Search for the cell housing the specified text and yield its [X, Y] center coordinate. 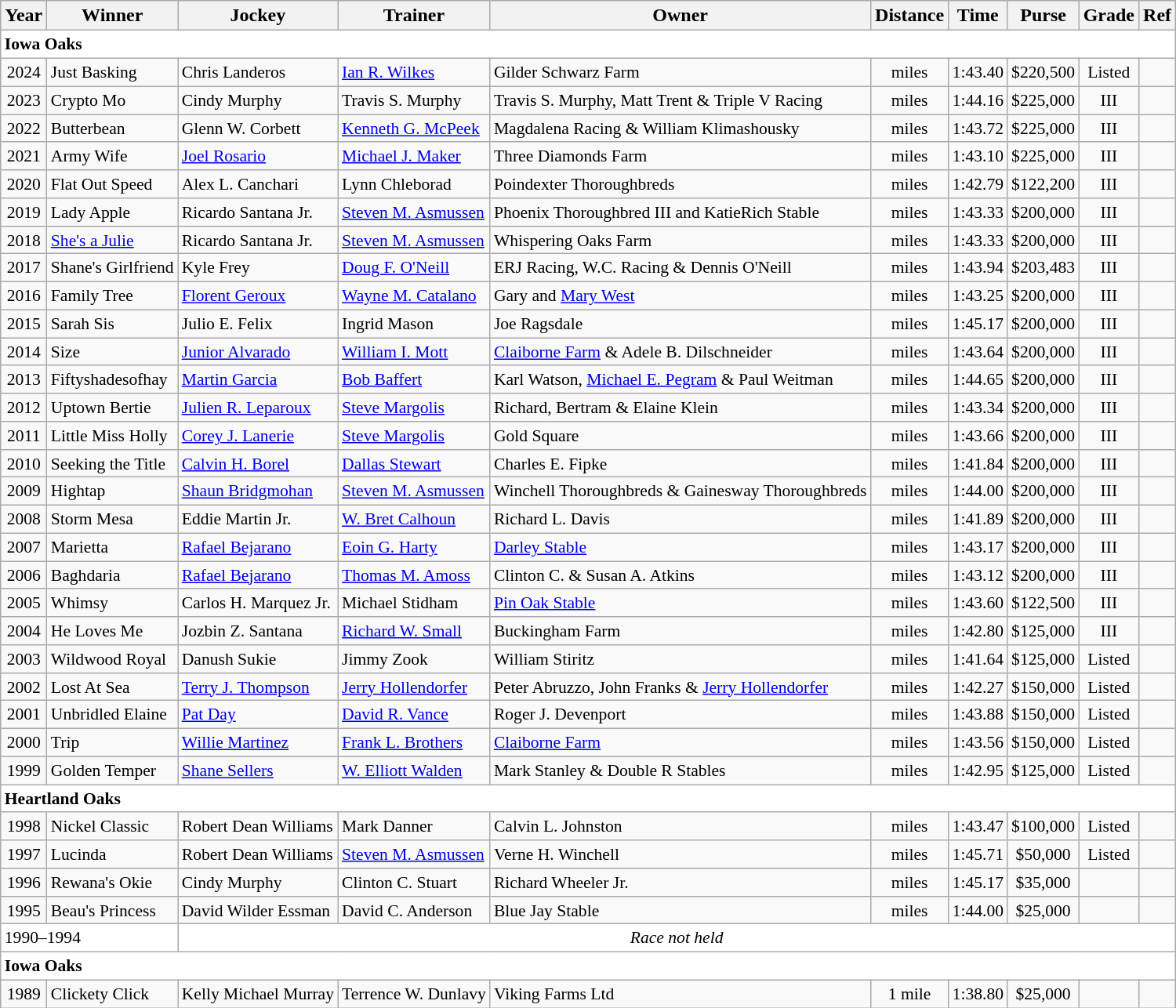
Rewana's Okie [113, 883]
1:43.40 [978, 72]
ERJ Racing, W.C. Racing & Dennis O'Neill [681, 268]
Claiborne Farm [681, 742]
Julien R. Leparoux [258, 408]
Lucinda [113, 854]
Chris Landeros [258, 72]
Kenneth G. McPeek [414, 129]
Lady Apple [113, 212]
Joe Ragsdale [681, 324]
William Stiritz [681, 659]
2011 [24, 436]
2023 [24, 100]
1995 [24, 910]
1996 [24, 883]
2021 [24, 156]
1998 [24, 826]
Wayne M. Catalano [414, 296]
Shaun Bridgmohan [258, 491]
1:42.80 [978, 631]
Travis S. Murphy [414, 100]
$203,483 [1043, 268]
$122,200 [1043, 184]
Storm Mesa [113, 519]
2015 [24, 324]
Shane Sellers [258, 771]
Phoenix Thoroughbred III and KatieRich Stable [681, 212]
Beau's Princess [113, 910]
Lost At Sea [113, 687]
1:44.65 [978, 379]
Carlos H. Marquez Jr. [258, 603]
2005 [24, 603]
2001 [24, 715]
Grade [1109, 16]
Michael Stidham [414, 603]
1:43.60 [978, 603]
Little Miss Holly [113, 436]
Verne H. Winchell [681, 854]
Trip [113, 742]
Time [978, 16]
1:43.17 [978, 547]
2013 [24, 379]
1:41.64 [978, 659]
Just Basking [113, 72]
Gold Square [681, 436]
Flat Out Speed [113, 184]
1:44.16 [978, 100]
1997 [24, 854]
2016 [24, 296]
Baghdaria [113, 575]
Mark Stanley & Double R Stables [681, 771]
Poindexter Thoroughbreds [681, 184]
Clinton C. Stuart [414, 883]
Seeking the Title [113, 463]
2014 [24, 352]
He Loves Me [113, 631]
Blue Jay Stable [681, 910]
She's a Julie [113, 240]
Winner [113, 16]
David R. Vance [414, 715]
$220,500 [1043, 72]
Calvin H. Borel [258, 463]
1:43.64 [978, 352]
2010 [24, 463]
1:38.80 [978, 994]
William I. Mott [414, 352]
2004 [24, 631]
2022 [24, 129]
Lynn Chleborad [414, 184]
1:41.89 [978, 519]
Claiborne Farm & Adele B. Dilschneider [681, 352]
Nickel Classic [113, 826]
Crypto Mo [113, 100]
David Wilder Essman [258, 910]
1:42.27 [978, 687]
Butterbean [113, 129]
2019 [24, 212]
Martin Garcia [258, 379]
Ref [1157, 16]
2000 [24, 742]
Magdalena Racing & William Klimashousky [681, 129]
Richard Wheeler Jr. [681, 883]
1:43.34 [978, 408]
Golden Temper [113, 771]
Distance [909, 16]
Danush Sukie [258, 659]
Kelly Michael Murray [258, 994]
Glenn W. Corbett [258, 129]
W. Elliott Walden [414, 771]
Whimsy [113, 603]
1:43.10 [978, 156]
Fiftyshadesofhay [113, 379]
Hightap [113, 491]
Richard W. Small [414, 631]
Doug F. O'Neill [414, 268]
1:42.95 [978, 771]
2006 [24, 575]
Clinton C. & Susan A. Atkins [681, 575]
2008 [24, 519]
Race not held [677, 938]
Joel Rosario [258, 156]
Willie Martinez [258, 742]
Owner [681, 16]
2024 [24, 72]
Junior Alvarado [258, 352]
Bob Baffert [414, 379]
$50,000 [1043, 854]
Richard, Bertram & Elaine Klein [681, 408]
Uptown Bertie [113, 408]
Ian R. Wilkes [414, 72]
$122,500 [1043, 603]
Ingrid Mason [414, 324]
Size [113, 352]
Peter Abruzzo, John Franks & Jerry Hollendorfer [681, 687]
Alex L. Canchari [258, 184]
2002 [24, 687]
Michael J. Maker [414, 156]
Wildwood Royal [113, 659]
Frank L. Brothers [414, 742]
1:43.25 [978, 296]
Unbridled Elaine [113, 715]
1:42.79 [978, 184]
2017 [24, 268]
Three Diamonds Farm [681, 156]
1:43.47 [978, 826]
David C. Anderson [414, 910]
1:45.71 [978, 854]
Shane's Girlfriend [113, 268]
Viking Farms Ltd [681, 994]
Karl Watson, Michael E. Pegram & Paul Weitman [681, 379]
Trainer [414, 16]
1999 [24, 771]
Gilder Schwarz Farm [681, 72]
Jockey [258, 16]
Eddie Martin Jr. [258, 519]
2007 [24, 547]
Corey J. Lanerie [258, 436]
$35,000 [1043, 883]
Darley Stable [681, 547]
Travis S. Murphy, Matt Trent & Triple V Racing [681, 100]
Heartland Oaks [588, 799]
Calvin L. Johnston [681, 826]
Eoin G. Harty [414, 547]
Army Wife [113, 156]
Whispering Oaks Farm [681, 240]
Gary and Mary West [681, 296]
Mark Danner [414, 826]
$100,000 [1043, 826]
Purse [1043, 16]
Pin Oak Stable [681, 603]
Terrence W. Dunlavy [414, 994]
Richard L. Davis [681, 519]
Sarah Sis [113, 324]
Jozbin Z. Santana [258, 631]
Marietta [113, 547]
Year [24, 16]
Buckingham Farm [681, 631]
Kyle Frey [258, 268]
1:43.72 [978, 129]
Julio E. Felix [258, 324]
2009 [24, 491]
Clickety Click [113, 994]
2003 [24, 659]
Winchell Thoroughbreds & Gainesway Thoroughbreds [681, 491]
1:43.56 [978, 742]
Dallas Stewart [414, 463]
Pat Day [258, 715]
1:43.94 [978, 268]
1:41.84 [978, 463]
Florent Geroux [258, 296]
1:43.88 [978, 715]
1989 [24, 994]
2012 [24, 408]
1 mile [909, 994]
Jerry Hollendorfer [414, 687]
Family Tree [113, 296]
2020 [24, 184]
Roger J. Devenport [681, 715]
Charles E. Fipke [681, 463]
1990–1994 [89, 938]
2018 [24, 240]
Terry J. Thompson [258, 687]
1:43.12 [978, 575]
Jimmy Zook [414, 659]
Thomas M. Amoss [414, 575]
1:43.66 [978, 436]
W. Bret Calhoun [414, 519]
